For the text-containing cell, return its midpoint in (X, Y) coordinate format. 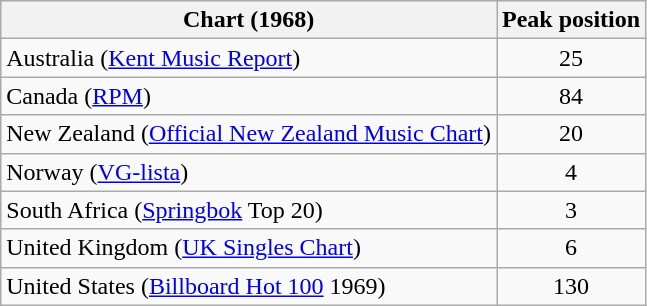
Chart (1968) (249, 20)
South Africa (Springbok Top 20) (249, 210)
25 (572, 58)
20 (572, 134)
Canada (RPM) (249, 96)
United Kingdom (UK Singles Chart) (249, 248)
Australia (Kent Music Report) (249, 58)
Norway (VG-lista) (249, 172)
United States (Billboard Hot 100 1969) (249, 286)
6 (572, 248)
4 (572, 172)
New Zealand (Official New Zealand Music Chart) (249, 134)
3 (572, 210)
Peak position (572, 20)
84 (572, 96)
130 (572, 286)
